Return the (x, y) coordinate for the center point of the cell that contains the specified text.  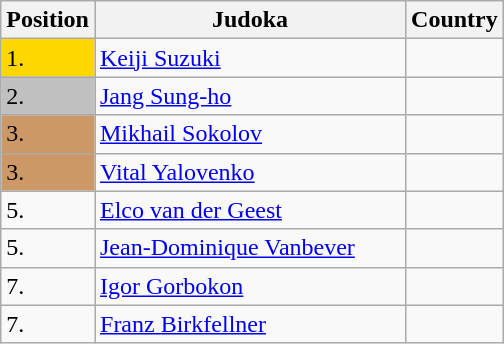
Jang Sung-ho (250, 96)
Position (48, 20)
1. (48, 58)
Jean-Dominique Vanbever (250, 248)
Keiji Suzuki (250, 58)
Igor Gorbokon (250, 286)
Vital Yalovenko (250, 172)
Judoka (250, 20)
Mikhail Sokolov (250, 134)
2. (48, 96)
Elco van der Geest (250, 210)
Country (455, 20)
Franz Birkfellner (250, 324)
